Locate the cell with the specified text and output its [X, Y] center coordinate. 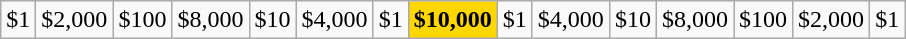
$10,000 [452, 20]
